Provide the [X, Y] coordinate of the cell's center where the given text is located.  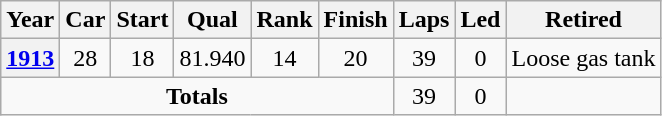
20 [356, 58]
Totals [197, 96]
Rank [284, 20]
Finish [356, 20]
18 [142, 58]
Loose gas tank [584, 58]
Led [480, 20]
28 [86, 58]
Qual [212, 20]
Start [142, 20]
Retired [584, 20]
81.940 [212, 58]
Year [30, 20]
1913 [30, 58]
Car [86, 20]
14 [284, 58]
Laps [424, 20]
